Identify which cell holds the provided text, then report its [X, Y] central coordinate. 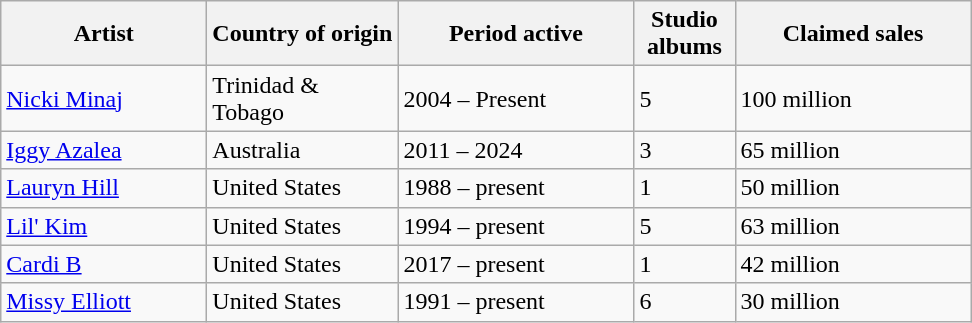
100 million [853, 98]
2017 – present [516, 264]
Country of origin [302, 34]
50 million [853, 188]
63 million [853, 226]
42 million [853, 264]
Australia [302, 150]
3 [684, 150]
Iggy Azalea [104, 150]
30 million [853, 302]
2011 – 2024 [516, 150]
1994 – present [516, 226]
1988 – present [516, 188]
Artist [104, 34]
Trinidad & Tobago [302, 98]
Period active [516, 34]
65 million [853, 150]
Cardi B [104, 264]
1991 – present [516, 302]
Nicki Minaj [104, 98]
Claimed sales [853, 34]
6 [684, 302]
Missy Elliott [104, 302]
Lil' Kim [104, 226]
Studio albums [684, 34]
Lauryn Hill [104, 188]
2004 – Present [516, 98]
